Pinpoint the cell where the given text exists, returning its (X, Y) midpoint coordinate. 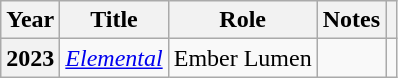
Ember Lumen (242, 58)
Role (242, 20)
Year (30, 20)
Notes (351, 20)
Title (114, 20)
2023 (30, 58)
Elemental (114, 58)
